Capture the cell that displays the provided text and extract its (x, y) central coordinate. 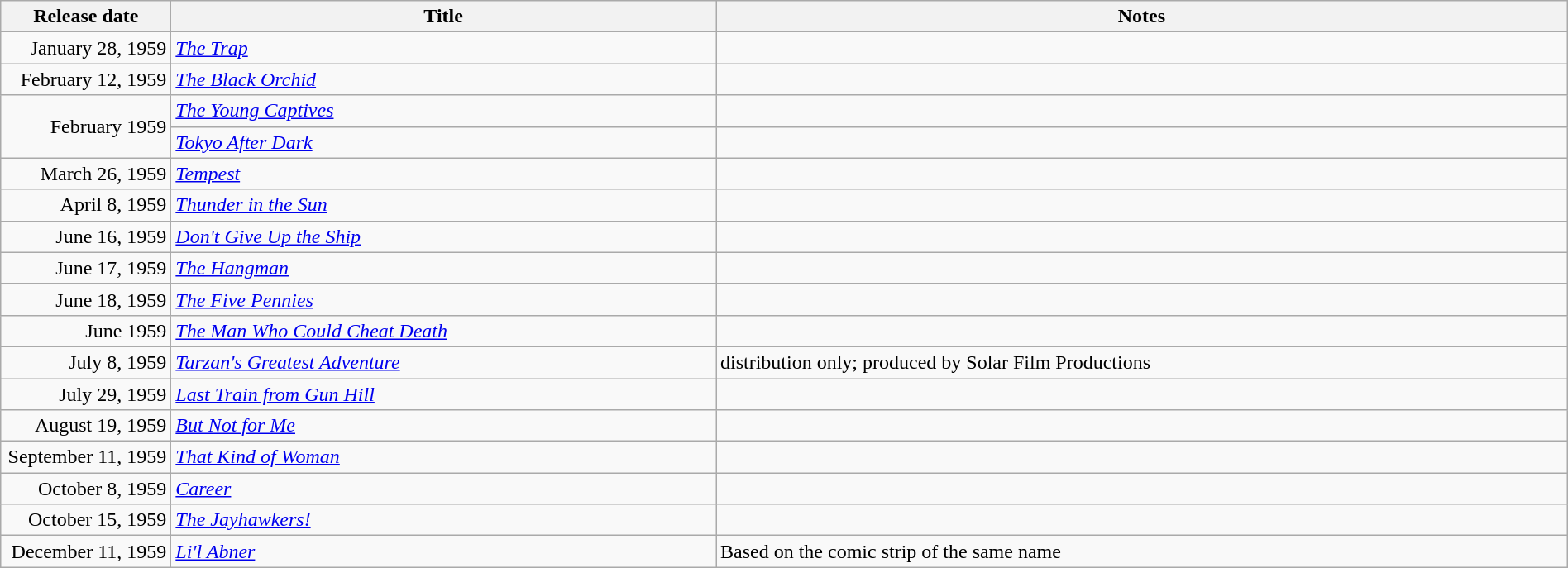
February 1959 (86, 126)
The Five Pennies (443, 299)
Tarzan's Greatest Adventure (443, 362)
Based on the comic strip of the same name (1142, 551)
June 18, 1959 (86, 299)
Don't Give Up the Ship (443, 236)
June 16, 1959 (86, 236)
distribution only; produced by Solar Film Productions (1142, 362)
Tokyo After Dark (443, 142)
Last Train from Gun Hill (443, 394)
The Man Who Could Cheat Death (443, 331)
Release date (86, 17)
Title (443, 17)
August 19, 1959 (86, 426)
Tempest (443, 174)
The Jayhawkers! (443, 520)
Thunder in the Sun (443, 205)
October 8, 1959 (86, 489)
December 11, 1959 (86, 551)
The Trap (443, 48)
January 28, 1959 (86, 48)
March 26, 1959 (86, 174)
June 1959 (86, 331)
The Hangman (443, 268)
The Young Captives (443, 111)
That Kind of Woman (443, 457)
Career (443, 489)
But Not for Me (443, 426)
July 8, 1959 (86, 362)
September 11, 1959 (86, 457)
Li'l Abner (443, 551)
April 8, 1959 (86, 205)
October 15, 1959 (86, 520)
Notes (1142, 17)
July 29, 1959 (86, 394)
February 12, 1959 (86, 79)
The Black Orchid (443, 79)
June 17, 1959 (86, 268)
